Identify which cell holds the provided text, then report its (x, y) central coordinate. 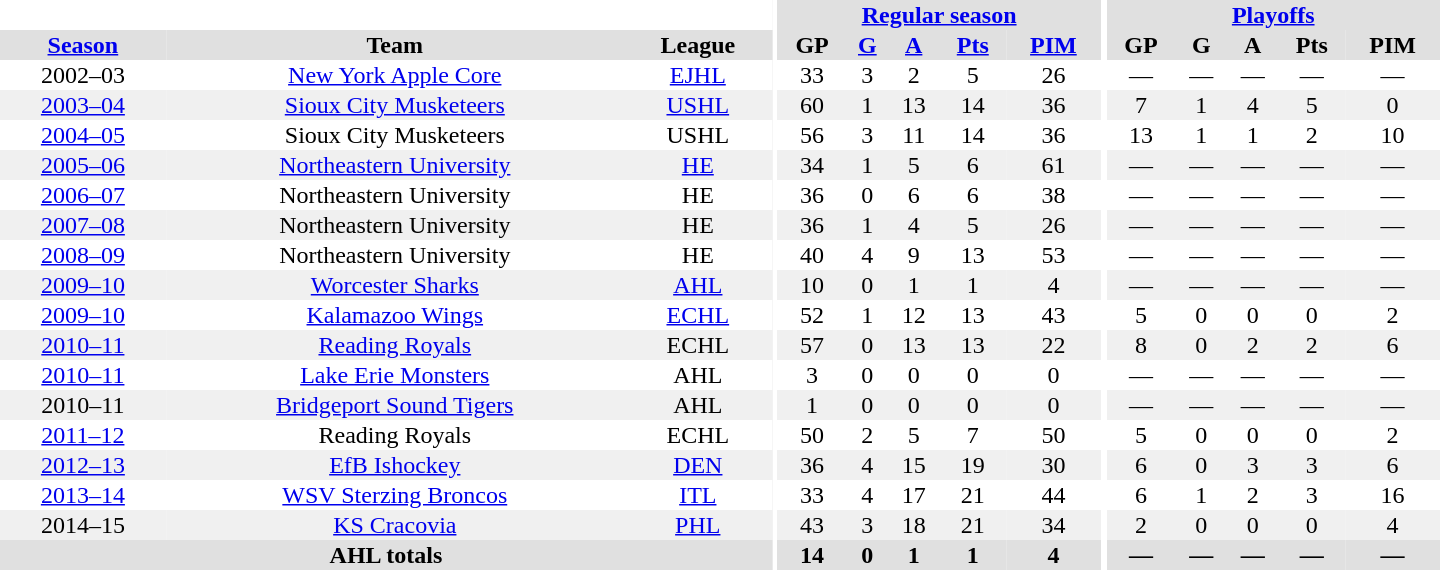
PHL (698, 525)
KS Cracovia (395, 525)
56 (812, 135)
WSV Sterzing Broncos (395, 495)
60 (812, 105)
52 (812, 315)
12 (914, 315)
2014–15 (83, 525)
New York Apple Core (395, 75)
16 (1392, 495)
Lake Erie Monsters (395, 375)
Season (83, 45)
2002–03 (83, 75)
17 (914, 495)
15 (914, 465)
8 (1140, 345)
2011–12 (83, 435)
30 (1054, 465)
11 (914, 135)
22 (1054, 345)
2006–07 (83, 195)
40 (812, 255)
57 (812, 345)
2013–14 (83, 495)
2012–13 (83, 465)
2008–09 (83, 255)
League (698, 45)
EfB Ishockey (395, 465)
2005–06 (83, 165)
AHL totals (386, 555)
44 (1054, 495)
38 (1054, 195)
Kalamazoo Wings (395, 315)
2007–08 (83, 225)
Regular season (938, 15)
DEN (698, 465)
2003–04 (83, 105)
18 (914, 525)
61 (1054, 165)
Bridgeport Sound Tigers (395, 405)
2004–05 (83, 135)
ITL (698, 495)
Team (395, 45)
9 (914, 255)
19 (972, 465)
Worcester Sharks (395, 285)
53 (1054, 255)
Playoffs (1273, 15)
EJHL (698, 75)
